From the cell containing the given text, extract its center point as [X, Y] coordinate. 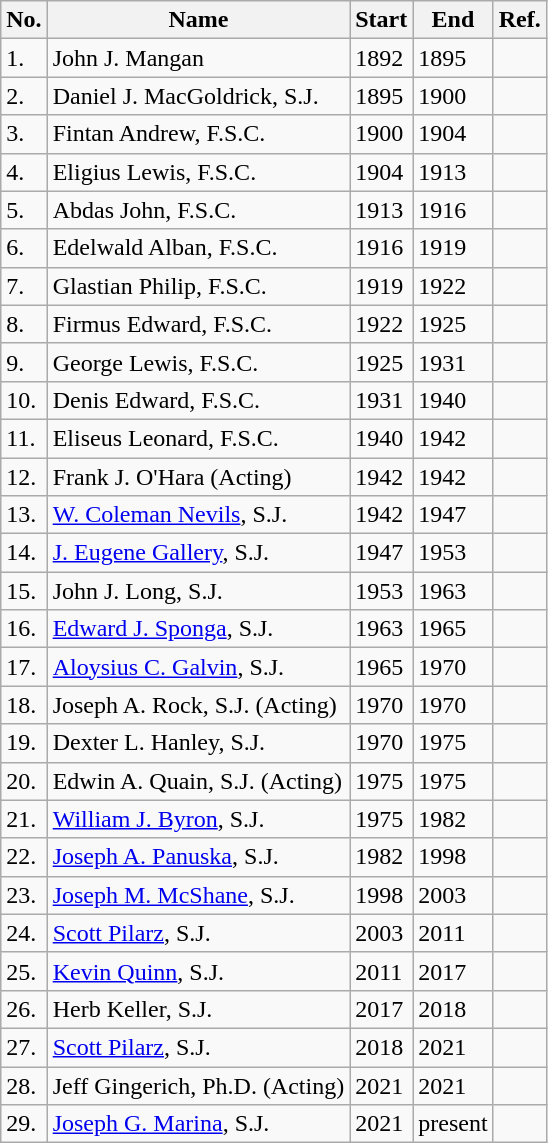
Fintan Andrew, F.S.C. [198, 134]
Joseph G. Marina, S.J. [198, 1124]
Edward J. Sponga, S.J. [198, 629]
Name [198, 20]
3. [24, 134]
William J. Byron, S.J. [198, 819]
20. [24, 781]
Jeff Gingerich, Ph.D. (Acting) [198, 1085]
24. [24, 933]
Ref. [520, 20]
14. [24, 553]
Daniel J. MacGoldrick, S.J. [198, 96]
Eliseus Leonard, F.S.C. [198, 438]
27. [24, 1047]
17. [24, 667]
6. [24, 248]
29. [24, 1124]
No. [24, 20]
John J. Long, S.J. [198, 591]
18. [24, 705]
W. Coleman Nevils, S.J. [198, 515]
16. [24, 629]
28. [24, 1085]
Frank J. O'Hara (Acting) [198, 477]
Joseph M. McShane, S.J. [198, 895]
15. [24, 591]
Glastian Philip, F.S.C. [198, 286]
7. [24, 286]
1. [24, 58]
Denis Edward, F.S.C. [198, 400]
Edwin A. Quain, S.J. (Acting) [198, 781]
2. [24, 96]
End [453, 20]
Dexter L. Hanley, S.J. [198, 743]
Start [382, 20]
21. [24, 819]
J. Eugene Gallery, S.J. [198, 553]
9. [24, 362]
13. [24, 515]
John J. Mangan [198, 58]
12. [24, 477]
22. [24, 857]
Eligius Lewis, F.S.C. [198, 172]
25. [24, 971]
19. [24, 743]
Joseph A. Rock, S.J. (Acting) [198, 705]
8. [24, 324]
Herb Keller, S.J. [198, 1009]
Kevin Quinn, S.J. [198, 971]
23. [24, 895]
Abdas John, F.S.C. [198, 210]
Joseph A. Panuska, S.J. [198, 857]
5. [24, 210]
1892 [382, 58]
Firmus Edward, F.S.C. [198, 324]
4. [24, 172]
Aloysius C. Galvin, S.J. [198, 667]
present [453, 1124]
Edelwald Alban, F.S.C. [198, 248]
11. [24, 438]
George Lewis, F.S.C. [198, 362]
10. [24, 400]
26. [24, 1009]
